Detect which cell encompasses the target text, then output its [X, Y] center coordinate. 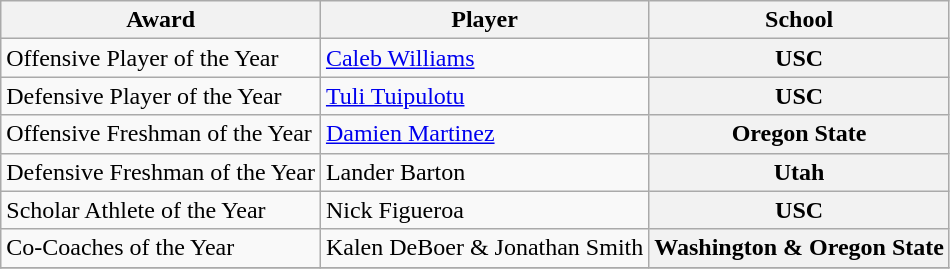
Washington & Oregon State [800, 248]
Defensive Player of the Year [161, 96]
Co-Coaches of the Year [161, 248]
Tuli Tuipulotu [484, 96]
Kalen DeBoer & Jonathan Smith [484, 248]
Nick Figueroa [484, 210]
Defensive Freshman of the Year [161, 172]
Utah [800, 172]
Oregon State [800, 134]
Damien Martinez [484, 134]
Award [161, 20]
Player [484, 20]
School [800, 20]
Scholar Athlete of the Year [161, 210]
Offensive Freshman of the Year [161, 134]
Caleb Williams [484, 58]
Offensive Player of the Year [161, 58]
Lander Barton [484, 172]
